Locate the cell with the specified text and output its (X, Y) center coordinate. 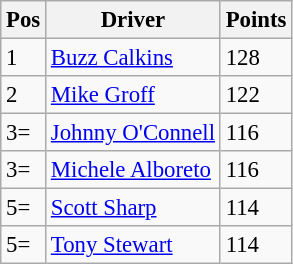
128 (256, 58)
122 (256, 95)
1 (24, 58)
Mike Groff (134, 95)
Driver (134, 20)
Buzz Calkins (134, 58)
Michele Alboreto (134, 170)
Tony Stewart (134, 245)
Pos (24, 20)
Johnny O'Connell (134, 133)
Points (256, 20)
2 (24, 95)
Scott Sharp (134, 208)
